For the text-containing cell, return its midpoint in [X, Y] coordinate format. 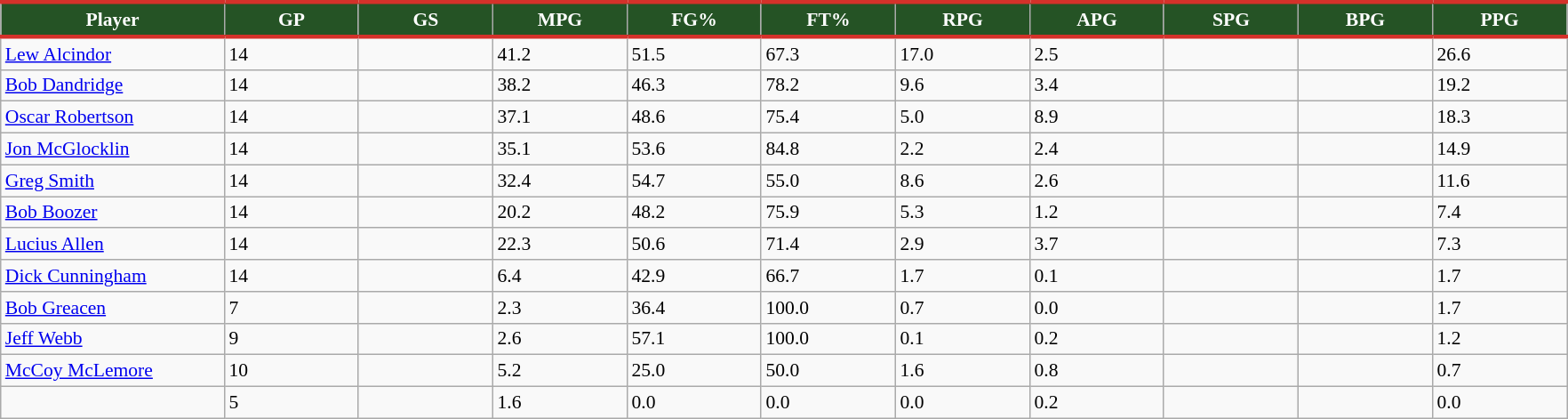
9 [292, 339]
Lucius Allen [113, 245]
26.6 [1499, 53]
11.6 [1499, 181]
Bob Greacen [113, 308]
5.2 [560, 371]
50.6 [693, 245]
RPG [962, 20]
SPG [1230, 20]
3.4 [1097, 85]
19.2 [1499, 85]
BPG [1365, 20]
57.1 [693, 339]
2.5 [1097, 53]
10 [292, 371]
84.8 [828, 149]
7.3 [1499, 245]
MPG [560, 20]
5.3 [962, 213]
Greg Smith [113, 181]
2.3 [560, 308]
9.6 [962, 85]
71.4 [828, 245]
78.2 [828, 85]
8.6 [962, 181]
6.4 [560, 276]
Lew Alcindor [113, 53]
51.5 [693, 53]
2.9 [962, 245]
50.0 [828, 371]
54.7 [693, 181]
22.3 [560, 245]
14.9 [1499, 149]
46.3 [693, 85]
36.4 [693, 308]
18.3 [1499, 117]
8.9 [1097, 117]
5 [292, 403]
GP [292, 20]
GS [425, 20]
42.9 [693, 276]
3.7 [1097, 245]
67.3 [828, 53]
APG [1097, 20]
17.0 [962, 53]
FG% [693, 20]
41.2 [560, 53]
5.0 [962, 117]
7 [292, 308]
32.4 [560, 181]
7.4 [1499, 213]
Bob Dandridge [113, 85]
0.8 [1097, 371]
FT% [828, 20]
Bob Boozer [113, 213]
48.6 [693, 117]
75.4 [828, 117]
2.4 [1097, 149]
Dick Cunningham [113, 276]
20.2 [560, 213]
66.7 [828, 276]
Jeff Webb [113, 339]
75.9 [828, 213]
PPG [1499, 20]
Oscar Robertson [113, 117]
35.1 [560, 149]
25.0 [693, 371]
48.2 [693, 213]
37.1 [560, 117]
Jon McGlocklin [113, 149]
2.2 [962, 149]
55.0 [828, 181]
Player [113, 20]
38.2 [560, 85]
53.6 [693, 149]
McCoy McLemore [113, 371]
